Search for the cell housing the specified text and yield its [X, Y] center coordinate. 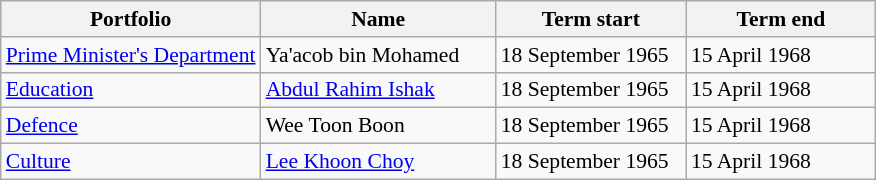
Name [378, 19]
Term end [781, 19]
Education [131, 90]
Wee Toon Boon [378, 126]
Culture [131, 162]
Abdul Rahim Ishak [378, 90]
Term start [591, 19]
Ya'acob bin Mohamed [378, 55]
Portfolio [131, 19]
Defence [131, 126]
Lee Khoon Choy [378, 162]
Prime Minister's Department [131, 55]
